Return [X, Y] of the center of cell containing provided text 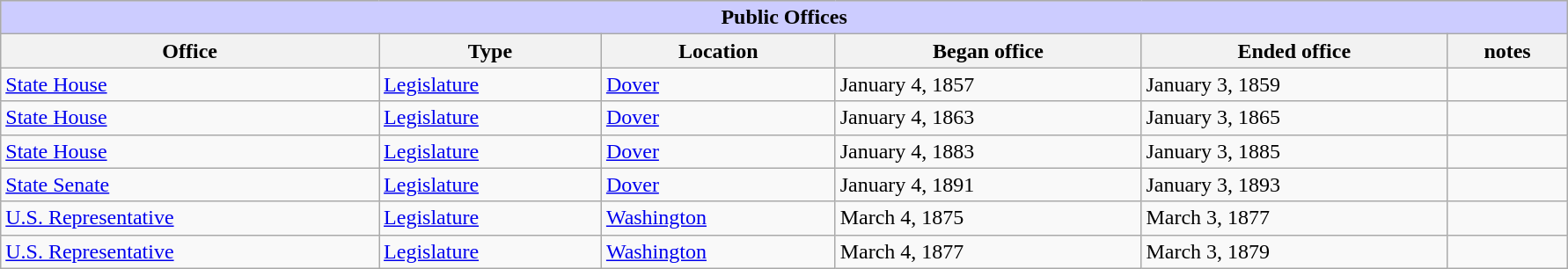
January 3, 1885 [1294, 151]
Office [190, 51]
Location [718, 51]
March 3, 1877 [1294, 218]
March 3, 1879 [1294, 251]
January 3, 1865 [1294, 118]
Began office [988, 51]
January 3, 1893 [1294, 185]
notes [1508, 51]
January 3, 1859 [1294, 84]
March 4, 1877 [988, 251]
January 4, 1863 [988, 118]
Ended office [1294, 51]
January 4, 1857 [988, 84]
Public Offices [785, 18]
Type [491, 51]
January 4, 1883 [988, 151]
January 4, 1891 [988, 185]
State Senate [190, 185]
March 4, 1875 [988, 218]
